Scan for the cell matching the given text and deliver its [x, y] coordinate at center. 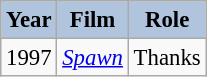
Spawn [92, 58]
Role [167, 20]
Thanks [167, 58]
1997 [29, 58]
Year [29, 20]
Film [92, 20]
